Search for the cell housing the specified text and yield its (x, y) center coordinate. 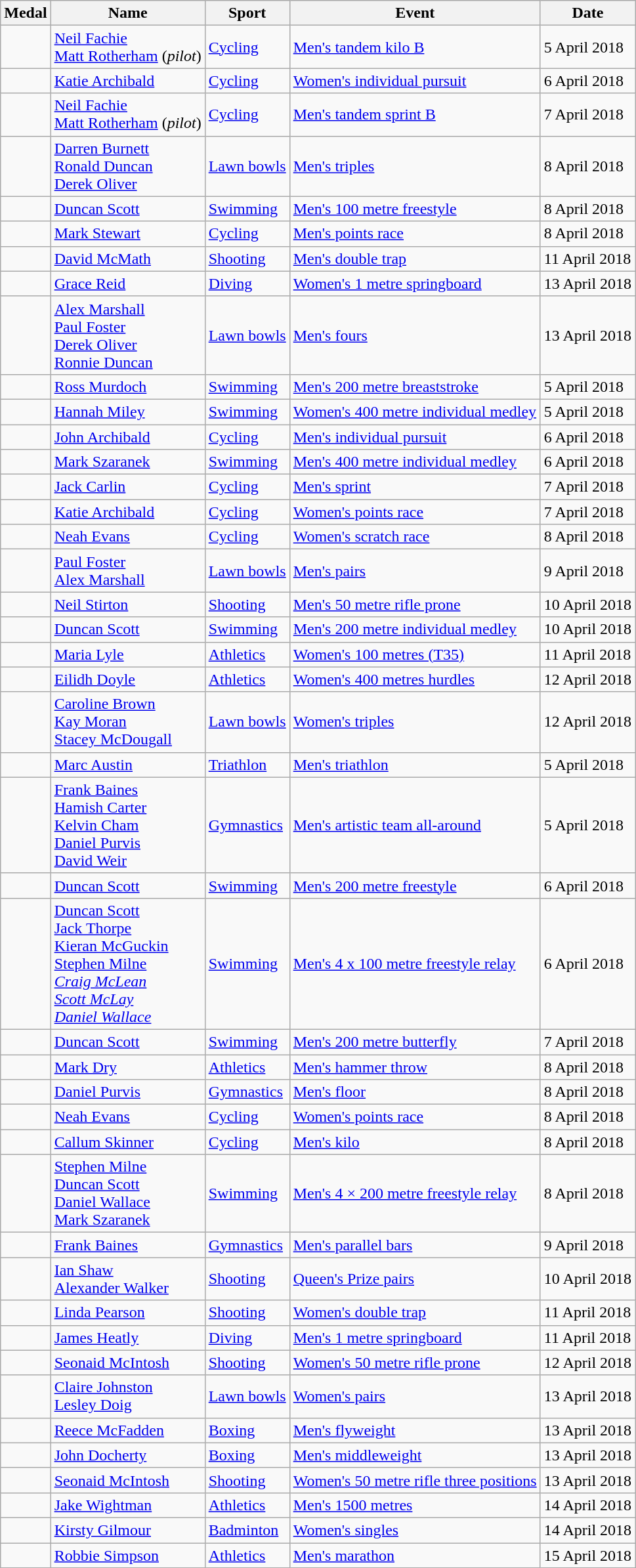
Men's fours (415, 335)
Women's 100 metres (T35) (415, 654)
Men's 4 × 200 metre freestyle relay (415, 1193)
Date (587, 13)
Hannah Miley (127, 412)
Alex MarshallPaul FosterDerek OliverRonnie Duncan (127, 335)
Women's 50 metre rifle three positions (415, 1480)
Event (415, 13)
Grace Reid (127, 284)
Mark Szaranek (127, 462)
Mark Stewart (127, 234)
Men's 200 metre freestyle (415, 885)
Men's 4 x 100 metre freestyle relay (415, 964)
Kirsty Gilmour (127, 1530)
Reece McFadden (127, 1430)
Neil Stirton (127, 604)
Men's middleweight (415, 1455)
Robbie Simpson (127, 1555)
Women's 400 metres hurdles (415, 679)
Eilidh Doyle (127, 679)
Women's pairs (415, 1397)
Men's flyweight (415, 1430)
Frank Baines (127, 1245)
Mark Dry (127, 1067)
Men's 1 metre springboard (415, 1338)
Men's 400 metre individual medley (415, 462)
Maria Lyle (127, 654)
Men's pairs (415, 571)
Name (127, 13)
Queen's Prize pairs (415, 1279)
Men's points race (415, 234)
Women's 50 metre rifle prone (415, 1363)
James Heatly (127, 1338)
Men's floor (415, 1092)
Jack Carlin (127, 487)
Men's triples (415, 166)
Women's triples (415, 722)
Men's artistic team all-around (415, 825)
Ross Murdoch (127, 387)
Men's parallel bars (415, 1245)
Caroline BrownKay MoranStacey McDougall (127, 722)
Women's singles (415, 1530)
Men's 50 metre rifle prone (415, 604)
Men's sprint (415, 487)
Men's marathon (415, 1555)
Women's scratch race (415, 537)
Jake Wightman (127, 1505)
Claire JohnstonLesley Doig (127, 1397)
Darren BurnettRonald DuncanDerek Oliver (127, 166)
Men's tandem kilo B (415, 47)
Men's 200 metre individual medley (415, 629)
Women's double trap (415, 1313)
John Docherty (127, 1455)
Stephen MilneDuncan ScottDaniel WallaceMark Szaranek (127, 1193)
Daniel Purvis (127, 1092)
Sport (247, 13)
Frank BainesHamish CarterKelvin ChamDaniel PurvisDavid Weir (127, 825)
Women's individual pursuit (415, 81)
David McMath (127, 259)
Men's 200 metre breaststroke (415, 387)
Marc Austin (127, 765)
Men's double trap (415, 259)
Men's 100 metre freestyle (415, 209)
Linda Pearson (127, 1313)
John Archibald (127, 436)
15 April 2018 (587, 1555)
Men's hammer throw (415, 1067)
Men's 200 metre butterfly (415, 1042)
Ian ShawAlexander Walker (127, 1279)
Duncan ScottJack ThorpeKieran McGuckinStephen MilneCraig McLeanScott McLayDaniel Wallace (127, 964)
Paul FosterAlex Marshall (127, 571)
Men's 1500 metres (415, 1505)
Triathlon (247, 765)
Badminton (247, 1530)
Men's tandem sprint B (415, 114)
Men's triathlon (415, 765)
Women's 1 metre springboard (415, 284)
Callum Skinner (127, 1142)
Women's 400 metre individual medley (415, 412)
Men's individual pursuit (415, 436)
Men's kilo (415, 1142)
Medal (26, 13)
